Pinpoint the cell where the given text exists, returning its [x, y] midpoint coordinate. 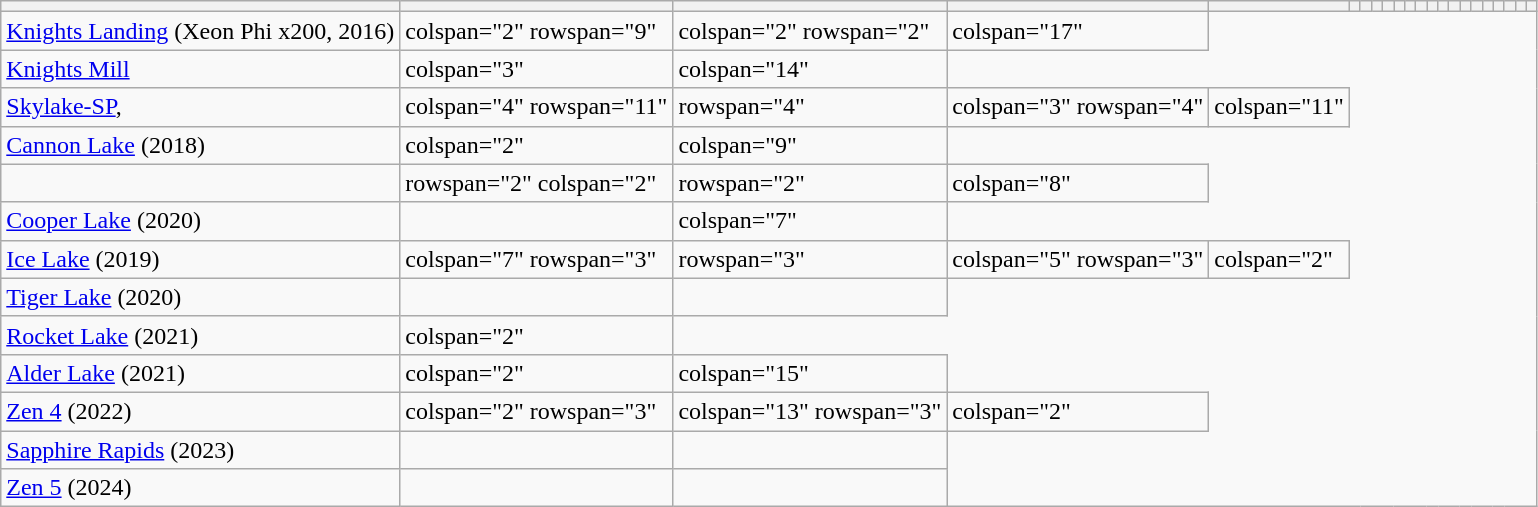
colspan="4" rowspan="11" [536, 107]
Cooper Lake (2020) [200, 221]
Zen 5 (2024) [200, 488]
colspan="2" rowspan="3" [536, 411]
Zen 4 (2022) [200, 411]
colspan="14" [810, 69]
Knights Landing (Xeon Phi x200, 2016) [200, 31]
colspan="3" [536, 69]
Cannon Lake (2018) [200, 145]
rowspan="4" [810, 107]
colspan="9" [810, 145]
colspan="7" [810, 221]
colspan="5" rowspan="3" [1078, 259]
rowspan="2" colspan="2" [536, 183]
Tiger Lake (2020) [200, 297]
colspan="17" [1078, 31]
colspan="8" [1078, 183]
Ice Lake (2019) [200, 259]
colspan="2" rowspan="2" [810, 31]
colspan="7" rowspan="3" [536, 259]
Sapphire Rapids (2023) [200, 449]
colspan="11" [1280, 107]
colspan="2" rowspan="9" [536, 31]
Knights Mill [200, 69]
colspan="3" rowspan="4" [1078, 107]
rowspan="3" [810, 259]
rowspan="2" [810, 183]
Alder Lake (2021) [200, 373]
Rocket Lake (2021) [200, 335]
Skylake-SP, [200, 107]
colspan="13" rowspan="3" [810, 411]
colspan="15" [810, 373]
